Output the [x, y] coordinate of the center of the cell containing the given text.  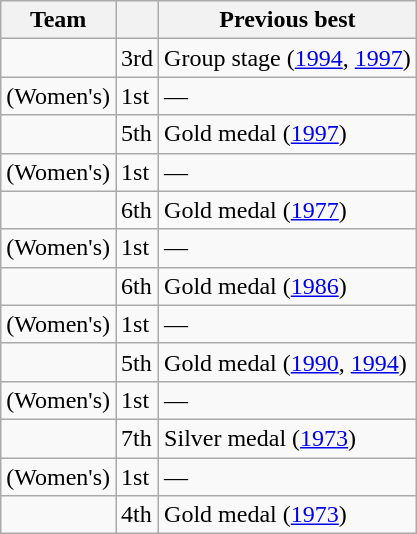
Previous best [288, 20]
Gold medal (1986) [288, 286]
Gold medal (1977) [288, 210]
Gold medal (1997) [288, 134]
4th [138, 515]
3rd [138, 58]
Team [58, 20]
Group stage (1994, 1997) [288, 58]
Silver medal (1973) [288, 438]
Gold medal (1973) [288, 515]
7th [138, 438]
Gold medal (1990, 1994) [288, 362]
